Locate the cell with the specified text and output its [x, y] center coordinate. 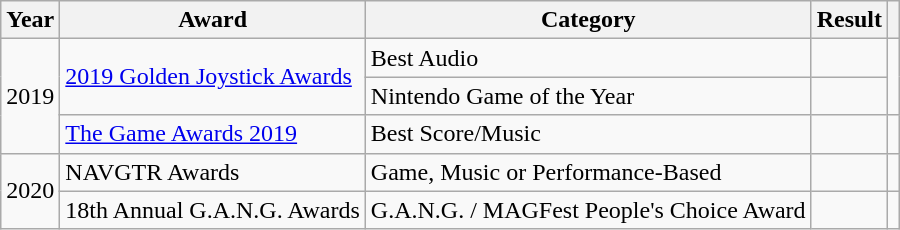
Best Audio [588, 58]
The Game Awards 2019 [213, 134]
Nintendo Game of the Year [588, 96]
Award [213, 20]
NAVGTR Awards [213, 172]
2020 [30, 191]
Category [588, 20]
G.A.N.G. / MAGFest People's Choice Award [588, 210]
Result [849, 20]
2019 Golden Joystick Awards [213, 77]
Year [30, 20]
2019 [30, 96]
Game, Music or Performance-Based [588, 172]
Best Score/Music [588, 134]
18th Annual G.A.N.G. Awards [213, 210]
